Scan for the cell matching the given text and deliver its (x, y) coordinate at center. 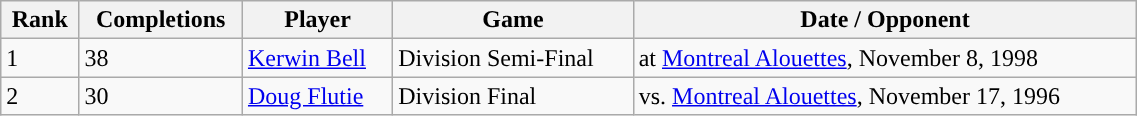
2 (40, 96)
Date / Opponent (885, 20)
vs. Montreal Alouettes, November 17, 1996 (885, 96)
Completions (161, 20)
Doug Flutie (317, 96)
30 (161, 96)
38 (161, 58)
Player (317, 20)
1 (40, 58)
Kerwin Bell (317, 58)
Rank (40, 20)
Division Semi-Final (513, 58)
at Montreal Alouettes, November 8, 1998 (885, 58)
Game (513, 20)
Division Final (513, 96)
